Identify which cell holds the provided text, then report its (X, Y) central coordinate. 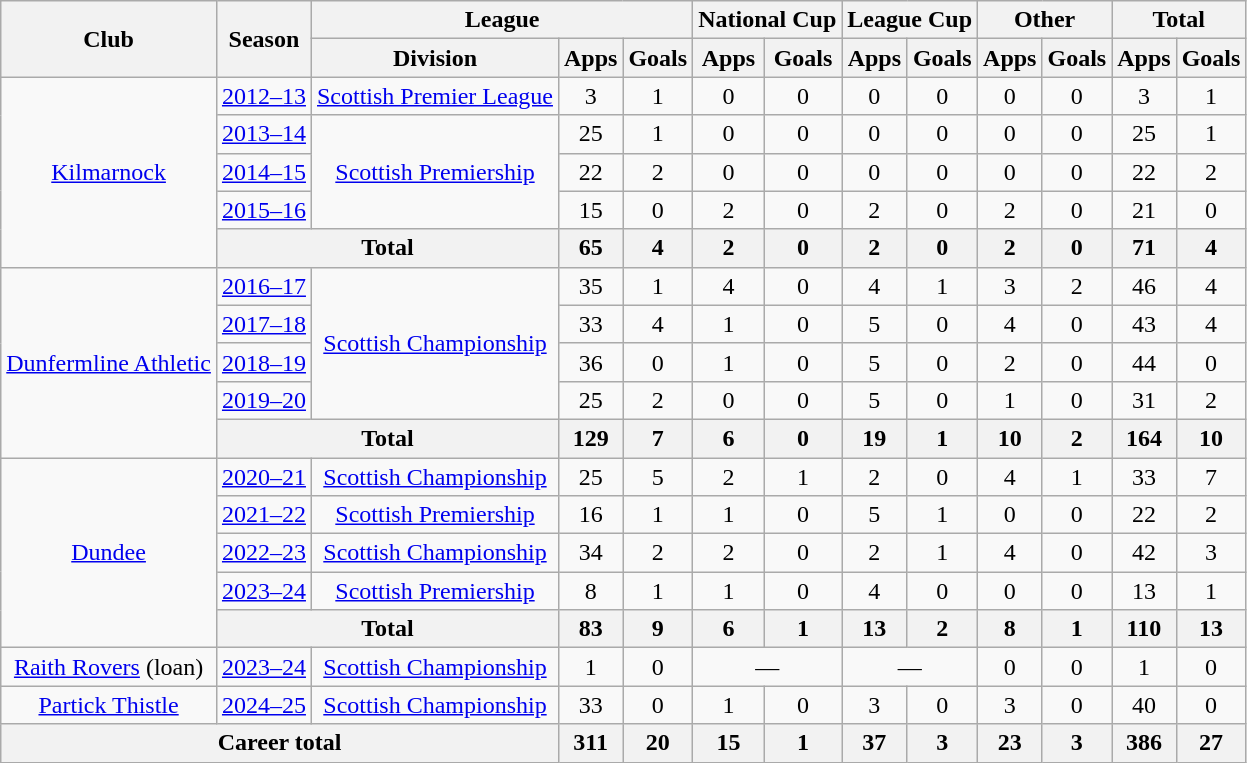
2024–25 (264, 705)
2020–21 (264, 477)
2021–22 (264, 515)
2013–14 (264, 134)
2014–15 (264, 172)
2012–13 (264, 96)
2018–19 (264, 362)
2017–18 (264, 324)
16 (590, 515)
40 (1144, 705)
2022–23 (264, 553)
Season (264, 39)
2016–17 (264, 286)
42 (1144, 553)
Dunfermline Athletic (109, 362)
League Cup (910, 20)
110 (1144, 629)
2019–20 (264, 400)
Kilmarnock (109, 172)
44 (1144, 362)
Career total (280, 743)
35 (590, 286)
129 (590, 438)
31 (1144, 400)
National Cup (768, 20)
Division (434, 58)
83 (590, 629)
20 (658, 743)
Partick Thistle (109, 705)
36 (590, 362)
65 (590, 248)
2015–16 (264, 210)
Club (109, 39)
19 (874, 438)
Raith Rovers (loan) (109, 667)
386 (1144, 743)
Other (1045, 20)
9 (658, 629)
27 (1211, 743)
43 (1144, 324)
46 (1144, 286)
37 (874, 743)
League (502, 20)
34 (590, 553)
Scottish Premier League (434, 96)
164 (1144, 438)
71 (1144, 248)
311 (590, 743)
23 (1010, 743)
21 (1144, 210)
Dundee (109, 553)
